Return [X, Y] of the center of cell containing provided text 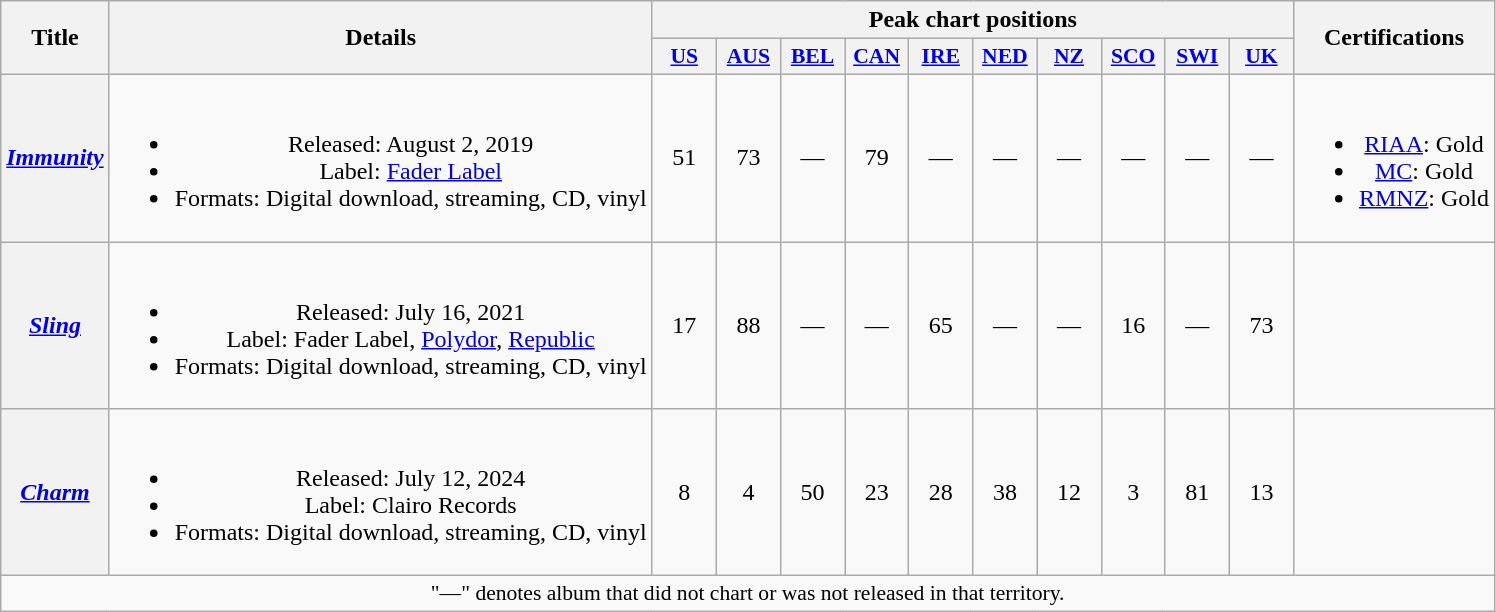
8 [684, 492]
US [684, 57]
SCO [1133, 57]
CAN [877, 57]
UK [1261, 57]
BEL [812, 57]
38 [1005, 492]
17 [684, 326]
Charm [55, 492]
Peak chart positions [972, 20]
AUS [748, 57]
12 [1069, 492]
Released: July 16, 2021Label: Fader Label, Polydor, RepublicFormats: Digital download, streaming, CD, vinyl [380, 326]
Title [55, 38]
RIAA: GoldMC: GoldRMNZ: Gold [1394, 158]
Details [380, 38]
88 [748, 326]
13 [1261, 492]
50 [812, 492]
16 [1133, 326]
Immunity [55, 158]
65 [941, 326]
"—" denotes album that did not chart or was not released in that territory. [748, 594]
Certifications [1394, 38]
79 [877, 158]
Released: August 2, 2019Label: Fader LabelFormats: Digital download, streaming, CD, vinyl [380, 158]
IRE [941, 57]
23 [877, 492]
Sling [55, 326]
NED [1005, 57]
51 [684, 158]
Released: July 12, 2024Label: Clairo RecordsFormats: Digital download, streaming, CD, vinyl [380, 492]
4 [748, 492]
3 [1133, 492]
28 [941, 492]
SWI [1197, 57]
NZ [1069, 57]
81 [1197, 492]
